Determine the [X, Y] coordinate at the center of the cell enclosing the given text.  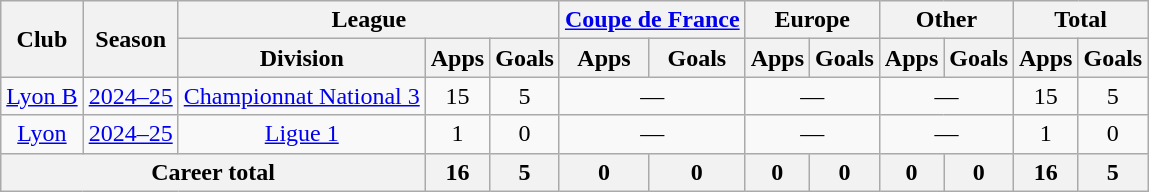
Lyon [42, 134]
Lyon B [42, 96]
Championnat National 3 [302, 96]
Season [130, 39]
Club [42, 39]
Division [302, 58]
Ligue 1 [302, 134]
Coupe de France [652, 20]
Europe [812, 20]
League [368, 20]
Career total [213, 172]
Total [1081, 20]
Other [946, 20]
